Scan for the cell matching the given text and deliver its (X, Y) coordinate at center. 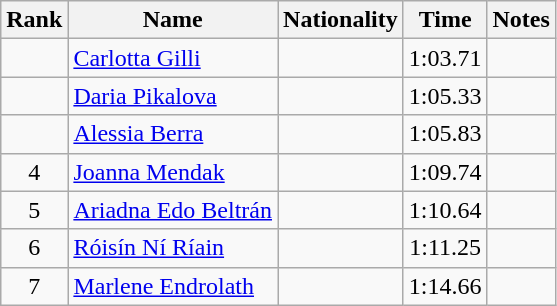
1:11.25 (445, 248)
Marlene Endrolath (173, 286)
Nationality (341, 20)
Carlotta Gilli (173, 58)
1:09.74 (445, 172)
6 (34, 248)
Daria Pikalova (173, 96)
4 (34, 172)
Joanna Mendak (173, 172)
1:14.66 (445, 286)
1:05.33 (445, 96)
Ariadna Edo Beltrán (173, 210)
Name (173, 20)
Róisín Ní Ríain (173, 248)
1:10.64 (445, 210)
5 (34, 210)
1:05.83 (445, 134)
7 (34, 286)
Rank (34, 20)
Alessia Berra (173, 134)
Time (445, 20)
1:03.71 (445, 58)
Notes (521, 20)
